Identify which cell holds the provided text, then report its (x, y) central coordinate. 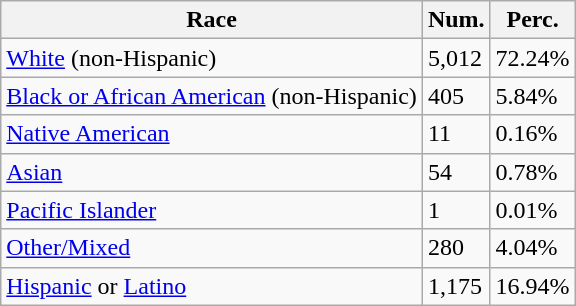
Asian (212, 172)
1,175 (456, 286)
0.16% (532, 134)
280 (456, 248)
0.01% (532, 210)
405 (456, 96)
16.94% (532, 286)
Perc. (532, 20)
Native American (212, 134)
Hispanic or Latino (212, 286)
Race (212, 20)
4.04% (532, 248)
1 (456, 210)
72.24% (532, 58)
Num. (456, 20)
5,012 (456, 58)
5.84% (532, 96)
Black or African American (non-Hispanic) (212, 96)
54 (456, 172)
11 (456, 134)
0.78% (532, 172)
Pacific Islander (212, 210)
White (non-Hispanic) (212, 58)
Other/Mixed (212, 248)
